Extract the [X, Y] coordinate from the center of the cell holding the provided text.  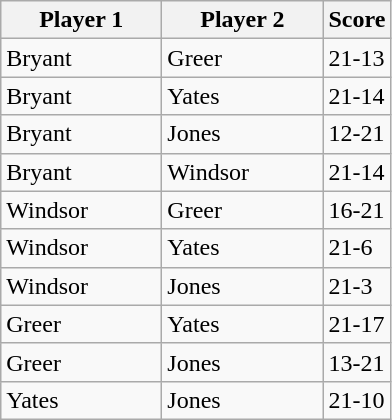
21-6 [357, 248]
21-10 [357, 400]
13-21 [357, 362]
21-13 [357, 58]
21-3 [357, 286]
Score [357, 20]
Player 2 [242, 20]
16-21 [357, 210]
Player 1 [82, 20]
12-21 [357, 134]
21-17 [357, 324]
